Return the [x, y] coordinate for the center point of the cell that contains the specified text.  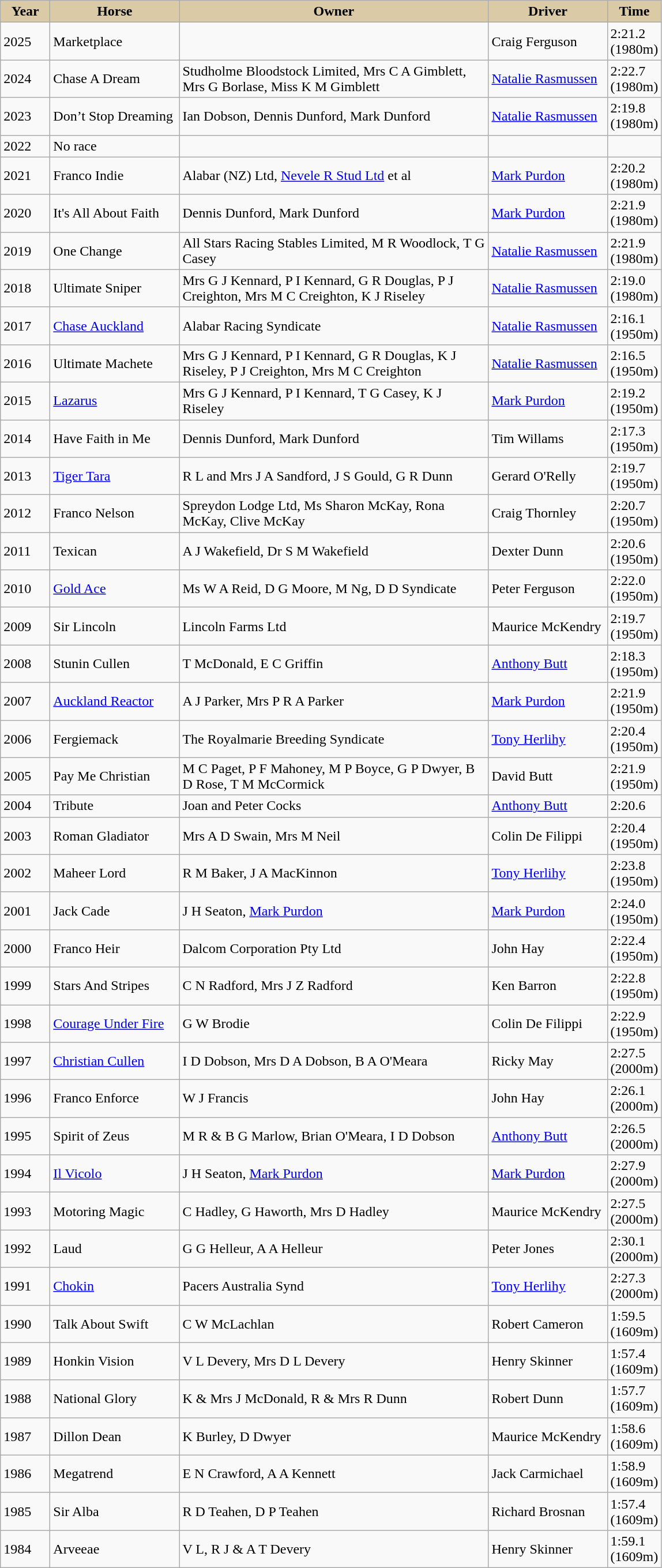
Talk About Swift [115, 1323]
G G Helleur, A A Helleur [334, 1248]
Spreydon Lodge Ltd, Ms Sharon McKay, Rona McKay, Clive McKay [334, 513]
Mrs G J Kennard, P I Kennard, G R Douglas, K J Riseley, P J Creighton, Mrs M C Creighton [334, 363]
2020 [25, 213]
2:20.6 [634, 806]
2:22.0 (1950m) [634, 588]
C N Radford, Mrs J Z Radford [334, 985]
Ultimate Machete [115, 363]
1:59.5 (1609m) [634, 1323]
R M Baker, J A MacKinnon [334, 873]
1:58.6 (1609m) [634, 1436]
M R & B G Marlow, Brian O'Meara, I D Dobson [334, 1136]
2005 [25, 777]
Franco Indie [115, 175]
Owner [334, 12]
R L and Mrs J A Sandford, J S Gould, G R Dunn [334, 477]
2021 [25, 175]
2015 [25, 400]
Honkin Vision [115, 1361]
Mrs G J Kennard, P I Kennard, T G Casey, K J Riseley [334, 400]
2:27.9 (2000m) [634, 1173]
2004 [25, 806]
2001 [25, 910]
Have Faith in Me [115, 438]
Sir Lincoln [115, 627]
Maheer Lord [115, 873]
Time [634, 12]
Megatrend [115, 1473]
Ken Barron [548, 985]
2017 [25, 325]
1988 [25, 1398]
Gerard O'Relly [548, 477]
Jack Carmichael [548, 1473]
2019 [25, 250]
Jack Cade [115, 910]
Robert Dunn [548, 1398]
Stars And Stripes [115, 985]
Chase A Dream [115, 78]
Roman Gladiator [115, 835]
2:24.0 (1950m) [634, 910]
E N Crawford, A A Kennett [334, 1473]
Franco Enforce [115, 1098]
2:26.1 (2000m) [634, 1098]
K Burley, D Dwyer [334, 1436]
Pacers Australia Synd [334, 1286]
1992 [25, 1248]
Fergiemack [115, 738]
Lincoln Farms Ltd [334, 627]
Driver [548, 12]
The Royalmarie Breeding Syndicate [334, 738]
2006 [25, 738]
1:58.9 (1609m) [634, 1473]
Sir Alba [115, 1511]
2003 [25, 835]
Mrs G J Kennard, P I Kennard, G R Douglas, P J Creighton, Mrs M C Creighton, K J Riseley [334, 288]
Motoring Magic [115, 1211]
2018 [25, 288]
2:26.5 (2000m) [634, 1136]
David Butt [548, 777]
1995 [25, 1136]
Ms W A Reid, D G Moore, M Ng, D D Syndicate [334, 588]
It's All About Faith [115, 213]
One Change [115, 250]
Studholme Bloodstock Limited, Mrs C A Gimblett, Mrs G Borlase, Miss K M Gimblett [334, 78]
Arveeae [115, 1548]
Don’t Stop Dreaming [115, 117]
Tiger Tara [115, 477]
C Hadley, G Haworth, Mrs D Hadley [334, 1211]
2:23.8 (1950m) [634, 873]
Mrs A D Swain, Mrs M Neil [334, 835]
Franco Heir [115, 948]
2000 [25, 948]
T McDonald, E C Griffin [334, 663]
1985 [25, 1511]
Texican [115, 552]
Dalcom Corporation Pty Ltd [334, 948]
2025 [25, 42]
2022 [25, 146]
Ian Dobson, Dennis Dunford, Mark Dunford [334, 117]
1996 [25, 1098]
Il Vicolo [115, 1173]
Tribute [115, 806]
2:22.7 (1980m) [634, 78]
R D Teahen, D P Teahen [334, 1511]
2:18.3 (1950m) [634, 663]
W J Francis [334, 1098]
Richard Brosnan [548, 1511]
Pay Me Christian [115, 777]
Alabar Racing Syndicate [334, 325]
2:16.1 (1950m) [634, 325]
2:19.8 (1980m) [634, 117]
2:19.2 (1950m) [634, 400]
Peter Jones [548, 1248]
Alabar (NZ) Ltd, Nevele R Stud Ltd et al [334, 175]
Dexter Dunn [548, 552]
1986 [25, 1473]
A J Wakefield, Dr S M Wakefield [334, 552]
Laud [115, 1248]
2013 [25, 477]
Spirit of Zeus [115, 1136]
G W Brodie [334, 1023]
2008 [25, 663]
1999 [25, 985]
C W McLachlan [334, 1323]
National Glory [115, 1398]
2:17.3 (1950m) [634, 438]
V L, R J & A T Devery [334, 1548]
2007 [25, 702]
Auckland Reactor [115, 702]
2002 [25, 873]
Lazarus [115, 400]
2014 [25, 438]
M C Paget, P F Mahoney, M P Boyce, G P Dwyer, B D Rose, T M McCormick [334, 777]
1990 [25, 1323]
2016 [25, 363]
Marketplace [115, 42]
Craig Ferguson [548, 42]
Courage Under Fire [115, 1023]
V L Devery, Mrs D L Devery [334, 1361]
2:19.0 (1980m) [634, 288]
1:57.7 (1609m) [634, 1398]
2:27.3 (2000m) [634, 1286]
2:22.4 (1950m) [634, 948]
Franco Nelson [115, 513]
Robert Cameron [548, 1323]
2:20.2 (1980m) [634, 175]
2:22.8 (1950m) [634, 985]
Joan and Peter Cocks [334, 806]
1997 [25, 1061]
2:21.2 (1980m) [634, 42]
A J Parker, Mrs P R A Parker [334, 702]
1993 [25, 1211]
Chokin [115, 1286]
2:16.5 (1950m) [634, 363]
2:30.1 (2000m) [634, 1248]
2:20.6 (1950m) [634, 552]
2012 [25, 513]
Christian Cullen [115, 1061]
1998 [25, 1023]
2024 [25, 78]
2010 [25, 588]
Chase Auckland [115, 325]
2:22.9 (1950m) [634, 1023]
1987 [25, 1436]
K & Mrs J McDonald, R & Mrs R Dunn [334, 1398]
2:20.7 (1950m) [634, 513]
All Stars Racing Stables Limited, M R Woodlock, T G Casey [334, 250]
2011 [25, 552]
Dillon Dean [115, 1436]
Horse [115, 12]
1:59.1 (1609m) [634, 1548]
Year [25, 12]
1984 [25, 1548]
Ultimate Sniper [115, 288]
Stunin Cullen [115, 663]
I D Dobson, Mrs D A Dobson, B A O'Meara [334, 1061]
2009 [25, 627]
No race [115, 146]
1989 [25, 1361]
Gold Ace [115, 588]
2023 [25, 117]
Tim Willams [548, 438]
1991 [25, 1286]
Peter Ferguson [548, 588]
Craig Thornley [548, 513]
1994 [25, 1173]
Ricky May [548, 1061]
